Find where the given text appears and provide that cell's center as [X, Y] coordinate. 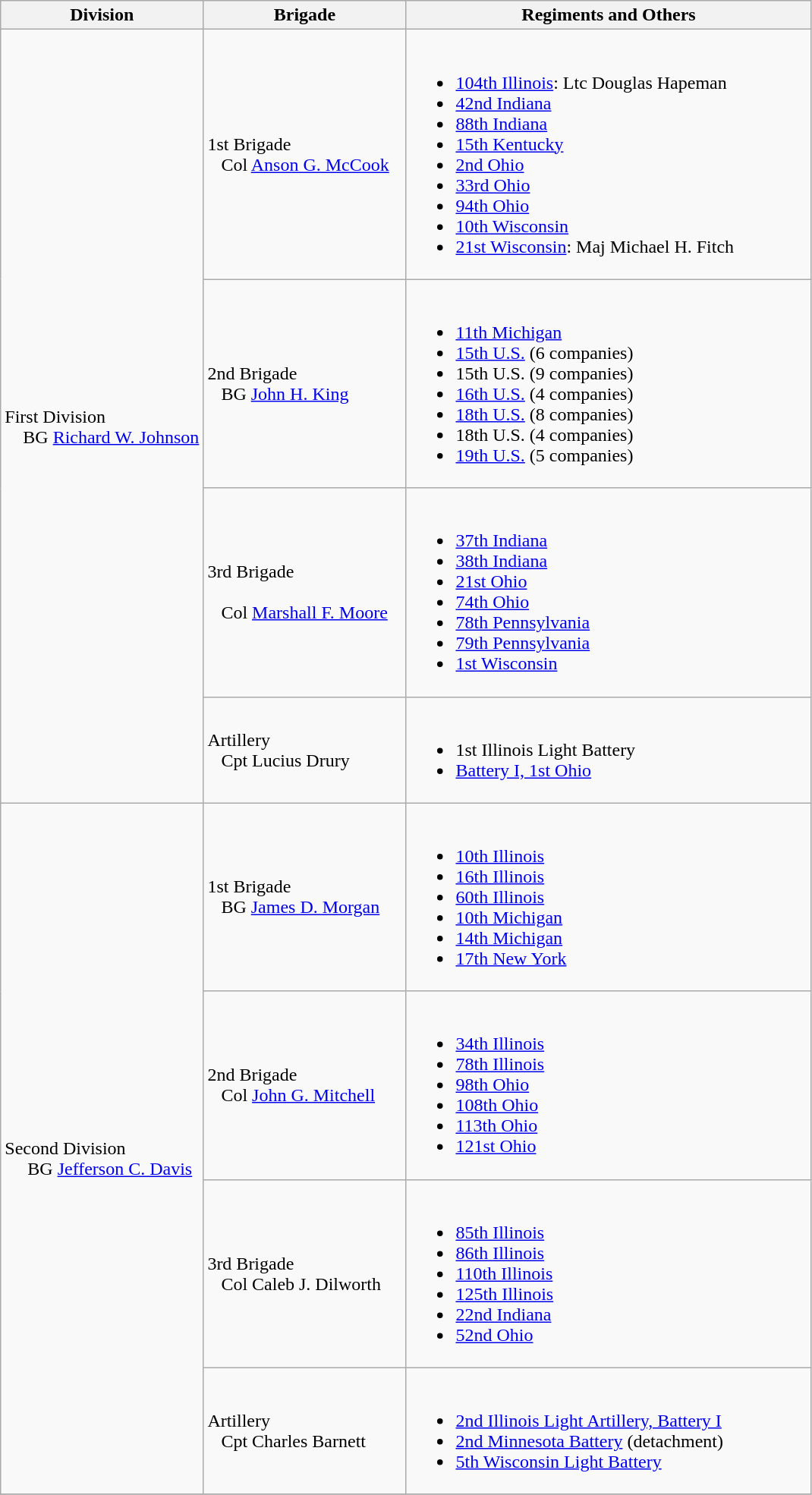
1st Brigade Col Anson G. McCook [305, 155]
10th Illinois16th Illinois60th Illinois10th Michigan14th Michigan17th New York [609, 897]
2nd Brigade Col John G. Mitchell [305, 1085]
104th Illinois: Ltc Douglas Hapeman42nd Indiana88th Indiana15th Kentucky2nd Ohio33rd Ohio94th Ohio10th Wisconsin21st Wisconsin: Maj Michael H. Fitch [609, 155]
Regiments and Others [609, 15]
Artillery Cpt Charles Barnett [305, 1431]
First Division BG Richard W. Johnson [102, 416]
Brigade [305, 15]
85th Illinois86th Illinois110th Illinois125th Illinois22nd Indiana52nd Ohio [609, 1273]
34th Illinois78th Illinois98th Ohio108th Ohio113th Ohio121st Ohio [609, 1085]
Division [102, 15]
3rd Brigade Col Marshall F. Moore [305, 592]
Second Division BG Jefferson C. Davis [102, 1149]
37th Indiana38th Indiana21st Ohio74th Ohio78th Pennsylvania79th Pennsylvania1st Wisconsin [609, 592]
2nd Illinois Light Artillery, Battery I2nd Minnesota Battery (detachment)5th Wisconsin Light Battery [609, 1431]
2nd Brigade BG John H. King [305, 384]
1st Illinois Light BatteryBattery I, 1st Ohio [609, 750]
Artillery Cpt Lucius Drury [305, 750]
1st Brigade BG James D. Morgan [305, 897]
3rd Brigade Col Caleb J. Dilworth [305, 1273]
